Identify which cell holds the provided text, then report its [X, Y] central coordinate. 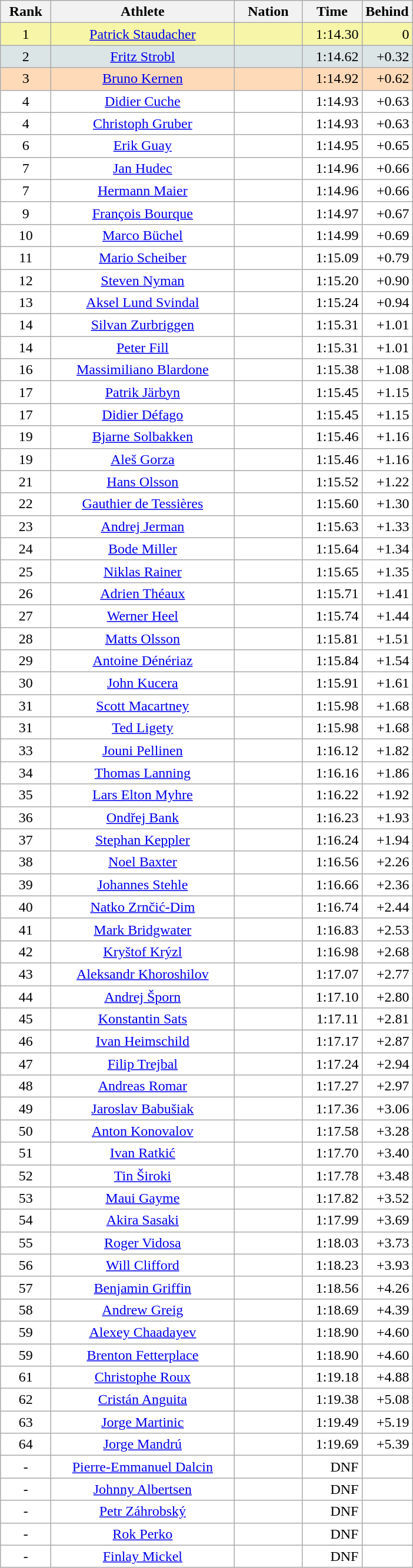
1:18.56 [332, 1287]
Noel Baxter [142, 862]
Werner Heel [142, 616]
47 [26, 1064]
24 [26, 549]
1:16.16 [332, 773]
1:17.07 [332, 974]
+2.36 [387, 885]
1:15.38 [332, 370]
+1.30 [387, 504]
+1.51 [387, 638]
61 [26, 1377]
50 [26, 1131]
+1.54 [387, 661]
Christophe Roux [142, 1377]
1:18.03 [332, 1243]
Filip Trejbal [142, 1064]
+2.68 [387, 952]
9 [26, 213]
58 [26, 1310]
64 [26, 1444]
Hans Olsson [142, 482]
Matts Olsson [142, 638]
1:16.83 [332, 929]
21 [26, 482]
36 [26, 818]
Niklas Rainer [142, 571]
27 [26, 616]
0 [387, 34]
Nation [268, 12]
Jouni Pellinen [142, 750]
1:17.10 [332, 997]
1:17.58 [332, 1131]
+0.62 [387, 79]
+1.92 [387, 795]
+0.90 [387, 281]
35 [26, 795]
1:19.69 [332, 1444]
Patrik Järbyn [142, 392]
Stephan Keppler [142, 840]
+4.26 [387, 1287]
Erik Guay [142, 146]
51 [26, 1153]
+0.69 [387, 235]
22 [26, 504]
+1.33 [387, 526]
Akira Sasaki [142, 1220]
49 [26, 1109]
Didier Cuche [142, 101]
1:19.49 [332, 1422]
Will Clifford [142, 1265]
1:15.63 [332, 526]
40 [26, 907]
+4.39 [387, 1310]
Ondřej Bank [142, 818]
45 [26, 1019]
26 [26, 593]
33 [26, 750]
Benjamin Griffin [142, 1287]
+2.44 [387, 907]
2 [26, 56]
29 [26, 661]
Jorge Martinic [142, 1422]
+2.94 [387, 1064]
Thomas Lanning [142, 773]
Aleksandr Khoroshilov [142, 974]
1:14.62 [332, 56]
+2.81 [387, 1019]
1:14.97 [332, 213]
1:16.12 [332, 750]
+0.67 [387, 213]
1:15.52 [332, 482]
Brenton Fetterplace [142, 1355]
1:14.95 [332, 146]
Andrej Šporn [142, 997]
1:17.36 [332, 1109]
52 [26, 1176]
1:15.84 [332, 661]
Mark Bridgwater [142, 929]
42 [26, 952]
1:14.92 [332, 79]
Jorge Mandrú [142, 1444]
1:17.27 [332, 1086]
Bode Miller [142, 549]
Tin Široki [142, 1176]
Mario Scheiber [142, 258]
56 [26, 1265]
+2.26 [387, 862]
Adrien Théaux [142, 593]
1:16.74 [332, 907]
+3.40 [387, 1153]
+3.06 [387, 1109]
1:15.60 [332, 504]
13 [26, 303]
Maui Gayme [142, 1198]
Ted Ligety [142, 728]
1:19.38 [332, 1400]
1:17.70 [332, 1153]
Ivan Ratkić [142, 1153]
Marco Büchel [142, 235]
30 [26, 683]
1:18.69 [332, 1310]
1:16.98 [332, 952]
34 [26, 773]
+1.35 [387, 571]
Jaroslav Babušiak [142, 1109]
Peter Fill [142, 348]
62 [26, 1400]
+2.53 [387, 929]
+0.65 [387, 146]
1:14.30 [332, 34]
Hermann Maier [142, 191]
1:18.23 [332, 1265]
Pierre-Emmanuel Dalcin [142, 1467]
Petr Záhrobský [142, 1512]
1:16.56 [332, 862]
+1.41 [387, 593]
1:17.78 [332, 1176]
+3.52 [387, 1198]
57 [26, 1287]
+3.28 [387, 1131]
54 [26, 1220]
43 [26, 974]
11 [26, 258]
+5.39 [387, 1444]
Fritz Strobl [142, 56]
12 [26, 281]
Christoph Gruber [142, 124]
+3.73 [387, 1243]
+2.77 [387, 974]
6 [26, 146]
+3.69 [387, 1220]
Bjarne Solbakken [142, 437]
+1.82 [387, 750]
16 [26, 370]
Cristán Anguita [142, 1400]
Steven Nyman [142, 281]
+1.93 [387, 818]
Antoine Dénériaz [142, 661]
44 [26, 997]
Rok Perko [142, 1534]
+1.22 [387, 482]
Rank [26, 12]
1:15.74 [332, 616]
63 [26, 1422]
Johnny Albertsen [142, 1489]
Finlay Mickel [142, 1556]
39 [26, 885]
+1.44 [387, 616]
1:17.11 [332, 1019]
1:16.24 [332, 840]
François Bourque [142, 213]
1:15.65 [332, 571]
1:15.91 [332, 683]
+0.32 [387, 56]
55 [26, 1243]
+2.87 [387, 1042]
+5.19 [387, 1422]
Patrick Staudacher [142, 34]
+2.80 [387, 997]
1:15.09 [332, 258]
3 [26, 79]
Konstantin Sats [142, 1019]
1:19.18 [332, 1377]
+3.93 [387, 1265]
+0.94 [387, 303]
1:15.71 [332, 593]
1:17.82 [332, 1198]
25 [26, 571]
1:16.22 [332, 795]
+1.34 [387, 549]
Natko Zrnčić-Dim [142, 907]
+0.79 [387, 258]
Kryštof Krýzl [142, 952]
Aleš Gorza [142, 459]
48 [26, 1086]
28 [26, 638]
10 [26, 235]
+1.08 [387, 370]
John Kucera [142, 683]
1:16.23 [332, 818]
Massimiliano Blardone [142, 370]
+3.48 [387, 1176]
23 [26, 526]
Lars Elton Myhre [142, 795]
Athlete [142, 12]
1:17.24 [332, 1064]
+1.61 [387, 683]
41 [26, 929]
53 [26, 1198]
+1.94 [387, 840]
46 [26, 1042]
1:15.20 [332, 281]
1:16.66 [332, 885]
Bruno Kernen [142, 79]
Andrew Greig [142, 1310]
Aksel Lund Svindal [142, 303]
Time [332, 12]
1 [26, 34]
1:17.17 [332, 1042]
1:15.24 [332, 303]
+4.88 [387, 1377]
Andrej Jerman [142, 526]
Ivan Heimschild [142, 1042]
Andreas Romar [142, 1086]
Anton Konovalov [142, 1131]
Silvan Zurbriggen [142, 325]
37 [26, 840]
1:17.99 [332, 1220]
Scott Macartney [142, 706]
+5.08 [387, 1400]
1:15.81 [332, 638]
Roger Vidosa [142, 1243]
Johannes Stehle [142, 885]
1:15.64 [332, 549]
Gauthier de Tessières [142, 504]
38 [26, 862]
Jan Hudec [142, 168]
+2.97 [387, 1086]
+1.86 [387, 773]
Alexey Chaadayev [142, 1332]
Didier Défago [142, 415]
1:14.99 [332, 235]
Behind [387, 12]
